Return the (X, Y) coordinate for the center point of the cell that contains the specified text.  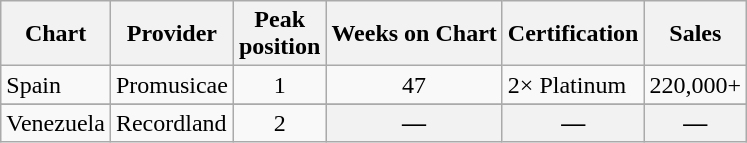
1 (279, 85)
2× Platinum (573, 85)
Recordland (172, 123)
220,000+ (696, 85)
Spain (56, 85)
2 (279, 123)
Promusicae (172, 85)
Venezuela (56, 123)
Sales (696, 34)
Provider (172, 34)
47 (414, 85)
Chart (56, 34)
Certification (573, 34)
Weeks on Chart (414, 34)
Peak position (279, 34)
